From the cell containing the given text, extract its center point as (x, y) coordinate. 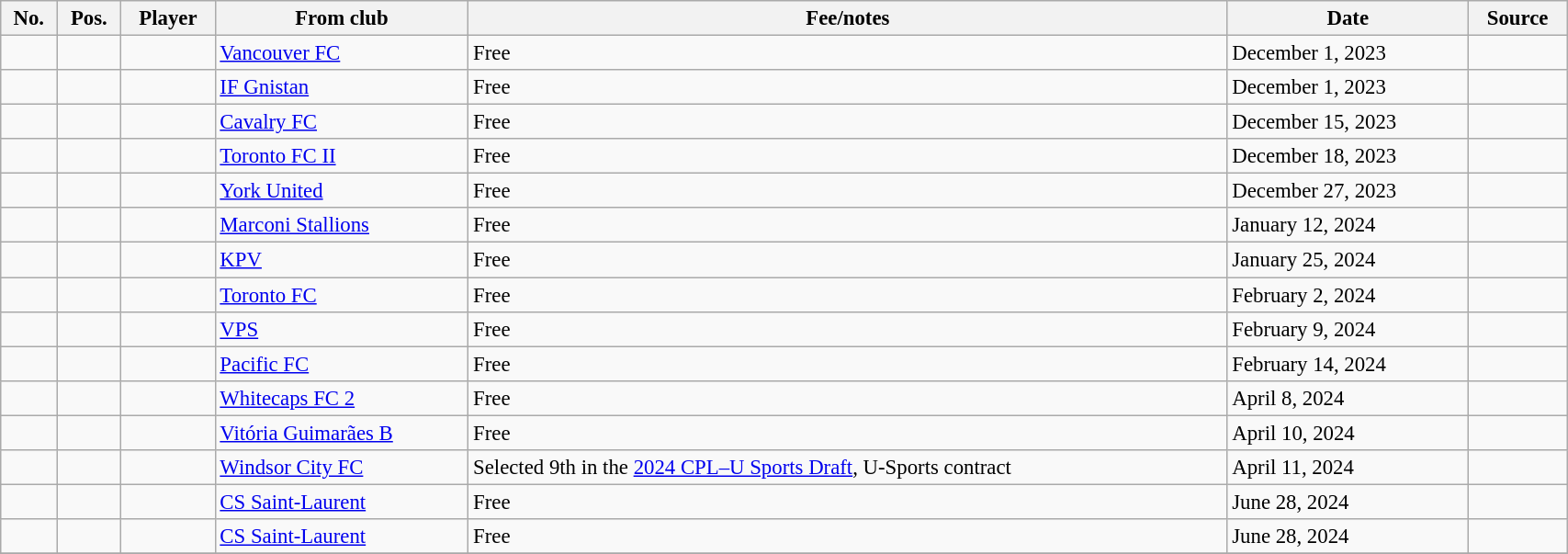
Fee/notes (848, 18)
No. (29, 18)
Vancouver FC (342, 53)
February 14, 2024 (1348, 364)
Toronto FC II (342, 156)
York United (342, 191)
Windsor City FC (342, 468)
Player (168, 18)
January 25, 2024 (1348, 260)
December 18, 2023 (1348, 156)
Cavalry FC (342, 122)
April 11, 2024 (1348, 468)
Whitecaps FC 2 (342, 398)
February 2, 2024 (1348, 295)
KPV (342, 260)
Vitória Guimarães B (342, 433)
From club (342, 18)
Marconi Stallions (342, 225)
February 9, 2024 (1348, 329)
April 10, 2024 (1348, 433)
Toronto FC (342, 295)
December 27, 2023 (1348, 191)
Pos. (89, 18)
April 8, 2024 (1348, 398)
Date (1348, 18)
Selected 9th in the 2024 CPL–U Sports Draft, U-Sports contract (848, 468)
Pacific FC (342, 364)
VPS (342, 329)
December 15, 2023 (1348, 122)
January 12, 2024 (1348, 225)
IF Gnistan (342, 87)
Source (1517, 18)
